Return the [X, Y] coordinate for the center point of the cell that contains the specified text.  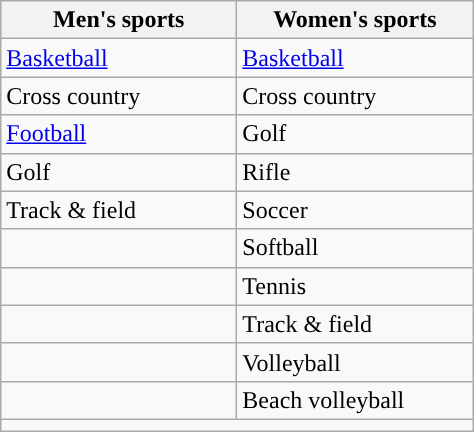
Men's sports [119, 20]
Volleyball [355, 362]
Softball [355, 248]
Soccer [355, 210]
Women's sports [355, 20]
Tennis [355, 286]
Rifle [355, 172]
Beach volleyball [355, 400]
Football [119, 134]
